Extract the [x, y] coordinate from the center of the cell holding the provided text.  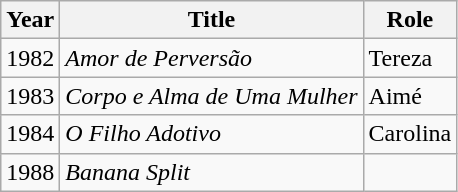
Title [212, 20]
1982 [30, 58]
Corpo e Alma de Uma Mulher [212, 96]
1983 [30, 96]
Role [410, 20]
Banana Split [212, 172]
Aimé [410, 96]
1984 [30, 134]
Amor de Perversão [212, 58]
Carolina [410, 134]
Tereza [410, 58]
O Filho Adotivo [212, 134]
1988 [30, 172]
Year [30, 20]
